From the cell containing the given text, extract its center point as (x, y) coordinate. 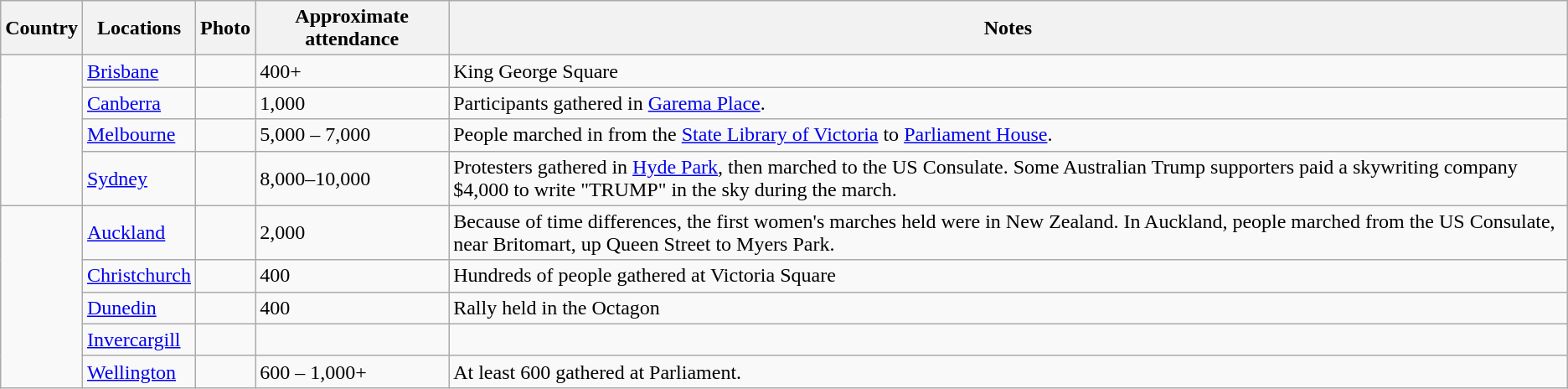
Hundreds of people gathered at Victoria Square (1008, 276)
Approximate attendance (352, 29)
400+ (352, 71)
Locations (139, 29)
Melbourne (139, 135)
Invercargill (139, 340)
Christchurch (139, 276)
Notes (1008, 29)
Canberra (139, 103)
Brisbane (139, 71)
600 – 1,000+ (352, 371)
Country (42, 29)
People marched in from the State Library of Victoria to Parliament House. (1008, 135)
King George Square (1008, 71)
Wellington (139, 371)
Sydney (139, 178)
5,000 – 7,000 (352, 135)
Dunedin (139, 308)
2,000 (352, 233)
Participants gathered in Garema Place. (1008, 103)
At least 600 gathered at Parliament. (1008, 371)
1,000 (352, 103)
Rally held in the Octagon (1008, 308)
Photo (226, 29)
8,000–10,000 (352, 178)
Auckland (139, 233)
